Determine the [X, Y] coordinate at the center of the cell enclosing the given text.  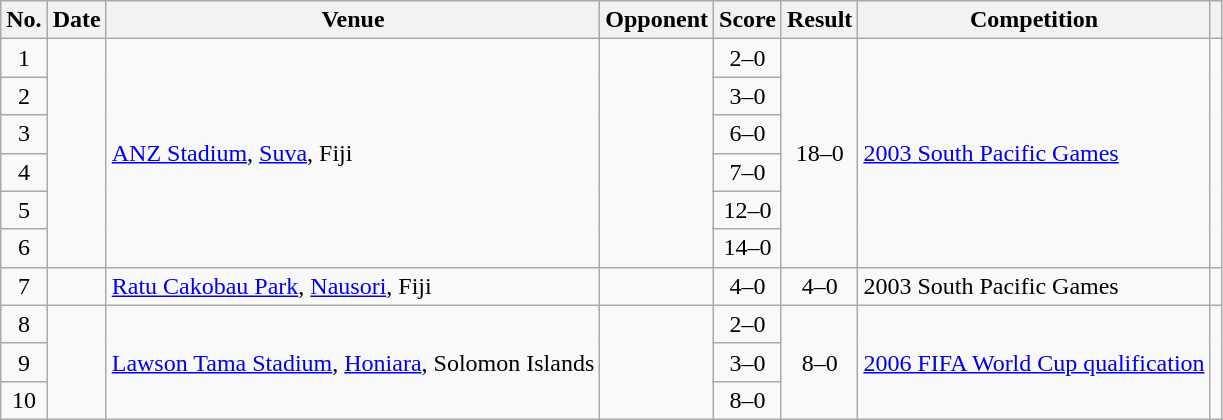
Competition [1034, 20]
ANZ Stadium, Suva, Fiji [353, 153]
7 [24, 286]
6 [24, 248]
9 [24, 362]
Lawson Tama Stadium, Honiara, Solomon Islands [353, 362]
2 [24, 96]
No. [24, 20]
4 [24, 172]
5 [24, 210]
18–0 [819, 153]
Score [748, 20]
Venue [353, 20]
Ratu Cakobau Park, Nausori, Fiji [353, 286]
Date [76, 20]
7–0 [748, 172]
1 [24, 58]
6–0 [748, 134]
Result [819, 20]
10 [24, 400]
2006 FIFA World Cup qualification [1034, 362]
Opponent [657, 20]
8 [24, 324]
3 [24, 134]
12–0 [748, 210]
14–0 [748, 248]
